Find where the given text appears and provide that cell's center as (x, y) coordinate. 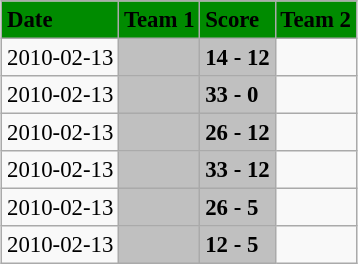
26 - 5 (238, 208)
Team 2 (316, 20)
33 - 0 (238, 95)
Date (60, 20)
14 - 12 (238, 57)
26 - 12 (238, 133)
Score (238, 20)
12 - 5 (238, 245)
Team 1 (160, 20)
33 - 12 (238, 170)
